Output the [X, Y] coordinate of the center of the cell containing the given text.  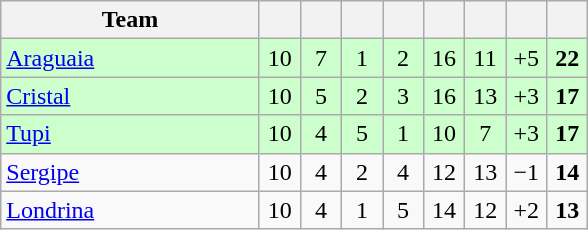
Sergipe [130, 172]
11 [486, 58]
Tupi [130, 134]
−1 [526, 172]
Londrina [130, 210]
3 [402, 96]
Araguaia [130, 58]
Cristal [130, 96]
22 [568, 58]
+2 [526, 210]
Team [130, 20]
+5 [526, 58]
